Return (X, Y) of the center of cell containing provided text 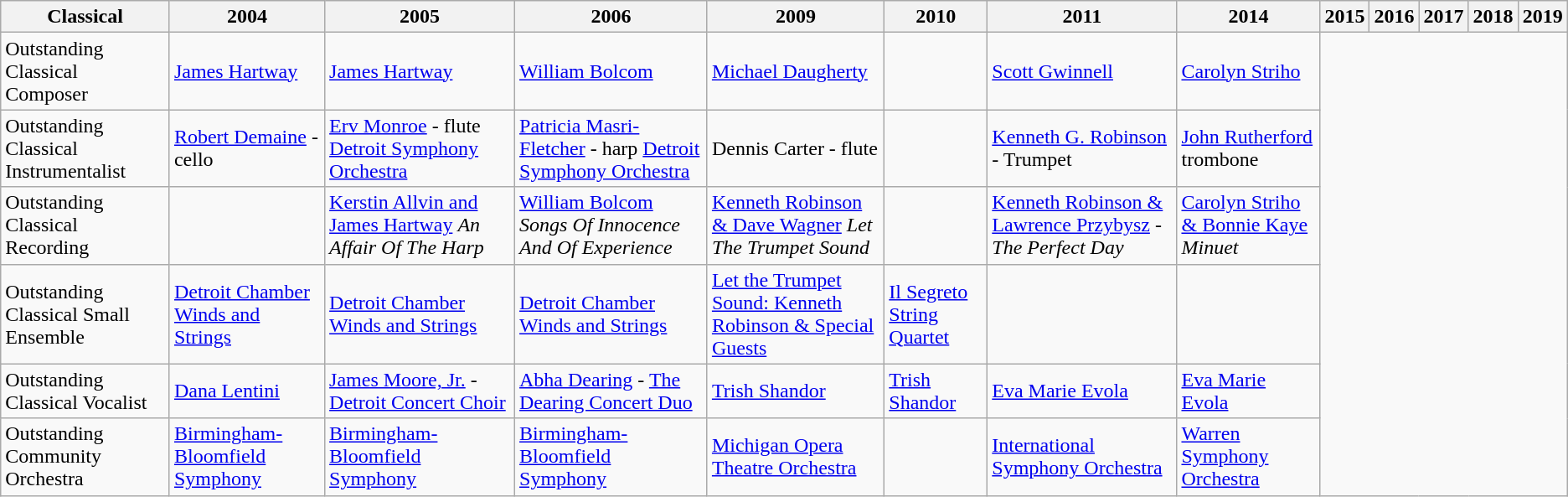
Kenneth Robinson & Dave Wagner Let The Trumpet Sound (796, 225)
2010 (936, 17)
Kenneth Robinson & Lawrence Przybysz - The Perfect Day (1082, 225)
Outstanding Classical Small Ensemble (85, 313)
2009 (796, 17)
2019 (1543, 17)
Patricia Masri-Fletcher - harp Detroit Symphony Orchestra (611, 148)
Dana Lentini (246, 391)
Michigan Opera Theatre Orchestra (796, 457)
Il Segreto String Quartet (936, 313)
Carolyn Striho & Bonnie Kaye Minuet (1248, 225)
Michael Daugherty (796, 71)
2014 (1248, 17)
Classical (85, 17)
2016 (1394, 17)
2011 (1082, 17)
2005 (420, 17)
Let the Trumpet Sound: Kenneth Robinson & Special Guests (796, 313)
2004 (246, 17)
Warren Symphony Orchestra (1248, 457)
Abha Dearing - The Dearing Concert Duo (611, 391)
William Bolcom Songs Of Innocence And Of Experience (611, 225)
Outstanding Classical Instrumentalist (85, 148)
2006 (611, 17)
Erv Monroe - flute Detroit Symphony Orchestra (420, 148)
Kenneth G. Robinson - Trumpet (1082, 148)
Outstanding Classical Composer (85, 71)
John Rutherford trombone (1248, 148)
Outstanding Classical Recording (85, 225)
Robert Demaine - cello (246, 148)
Dennis Carter - flute (796, 148)
Outstanding Community Orchestra (85, 457)
James Moore, Jr. - Detroit Concert Choir (420, 391)
Outstanding Classical Vocalist (85, 391)
2017 (1444, 17)
Kerstin Allvin and James Hartway An Affair Of The Harp (420, 225)
International Symphony Orchestra (1082, 457)
William Bolcom (611, 71)
Scott Gwinnell (1082, 71)
2015 (1345, 17)
Carolyn Striho (1248, 71)
2018 (1493, 17)
